From the cell containing the given text, extract its center point as [x, y] coordinate. 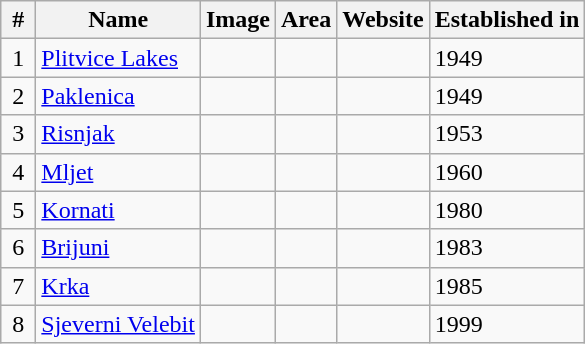
Krka [118, 286]
5 [18, 210]
6 [18, 248]
Sjeverni Velebit [118, 324]
1953 [507, 134]
8 [18, 324]
Image [238, 20]
1983 [507, 248]
1 [18, 58]
Established in [507, 20]
4 [18, 172]
Website [383, 20]
1985 [507, 286]
2 [18, 96]
1980 [507, 210]
Area [306, 20]
Plitvice Lakes [118, 58]
1960 [507, 172]
3 [18, 134]
Risnjak [118, 134]
7 [18, 286]
Kornati [118, 210]
Brijuni [118, 248]
1999 [507, 324]
# [18, 20]
Name [118, 20]
Mljet [118, 172]
Paklenica [118, 96]
